From the cell containing the given text, extract its center point as [X, Y] coordinate. 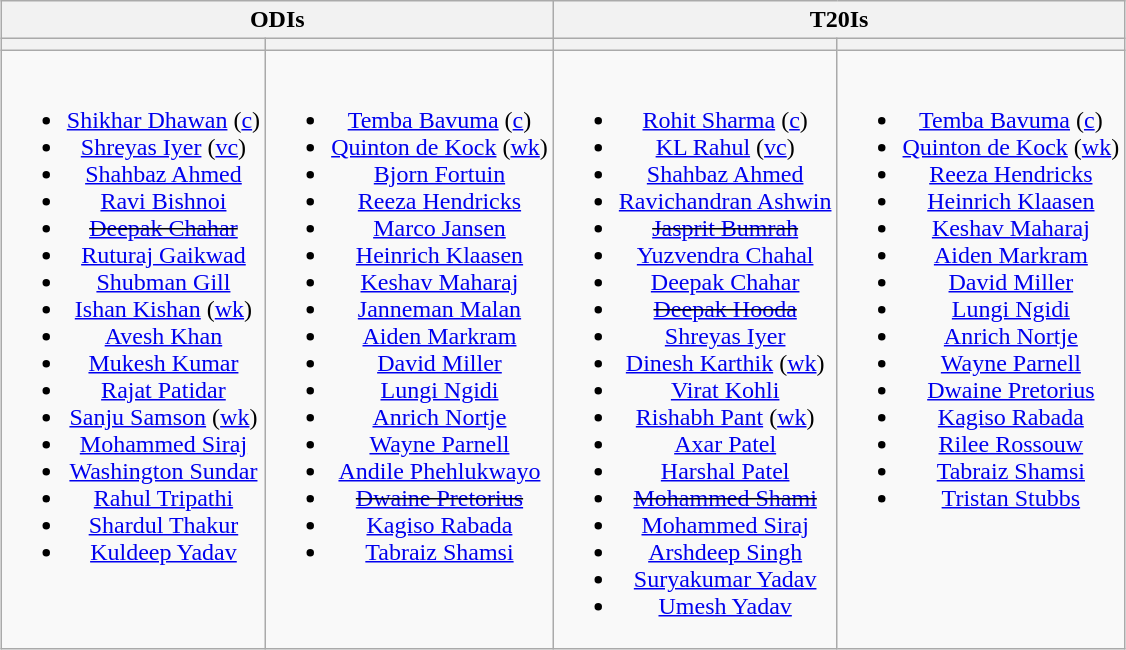
ODIs [277, 20]
T20Is [838, 20]
